Detect which cell encompasses the target text, then output its [x, y] center coordinate. 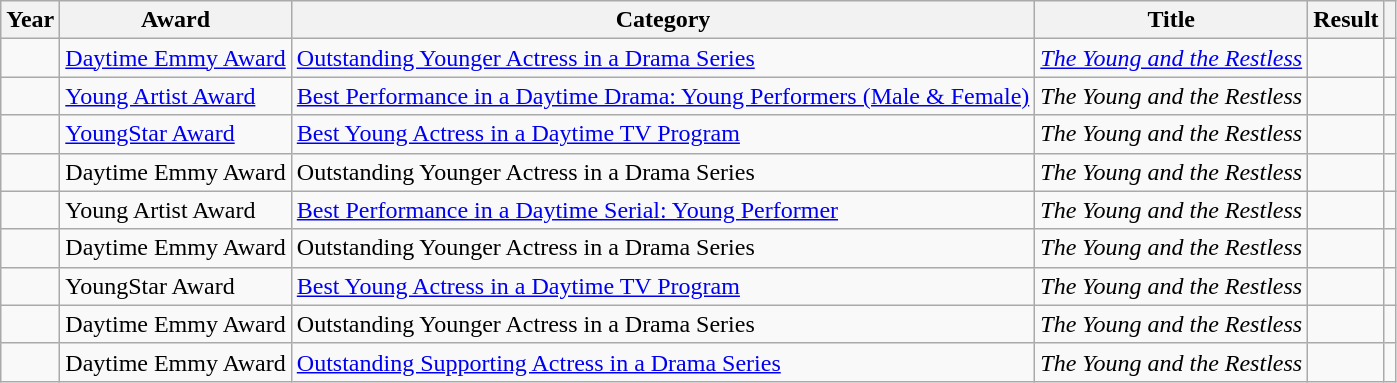
Award [176, 20]
Result [1346, 20]
Year [30, 20]
Best Performance in a Daytime Serial: Young Performer [663, 210]
Outstanding Supporting Actress in a Drama Series [663, 362]
Title [1172, 20]
Best Performance in a Daytime Drama: Young Performers (Male & Female) [663, 96]
Category [663, 20]
